Extract the (x, y) coordinate from the center of the cell holding the provided text.  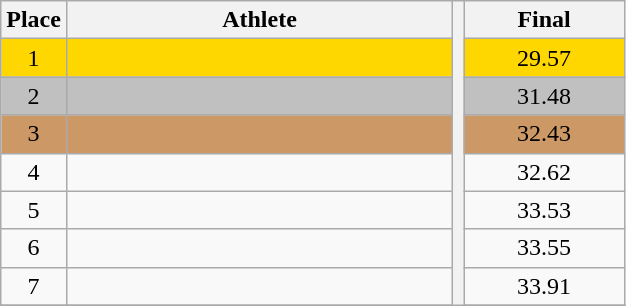
5 (34, 210)
Athlete (259, 20)
33.55 (544, 248)
4 (34, 172)
32.62 (544, 172)
31.48 (544, 96)
Place (34, 20)
7 (34, 286)
6 (34, 248)
3 (34, 134)
1 (34, 58)
33.53 (544, 210)
Final (544, 20)
29.57 (544, 58)
32.43 (544, 134)
2 (34, 96)
33.91 (544, 286)
